Pinpoint the cell where the given text exists, returning its (X, Y) midpoint coordinate. 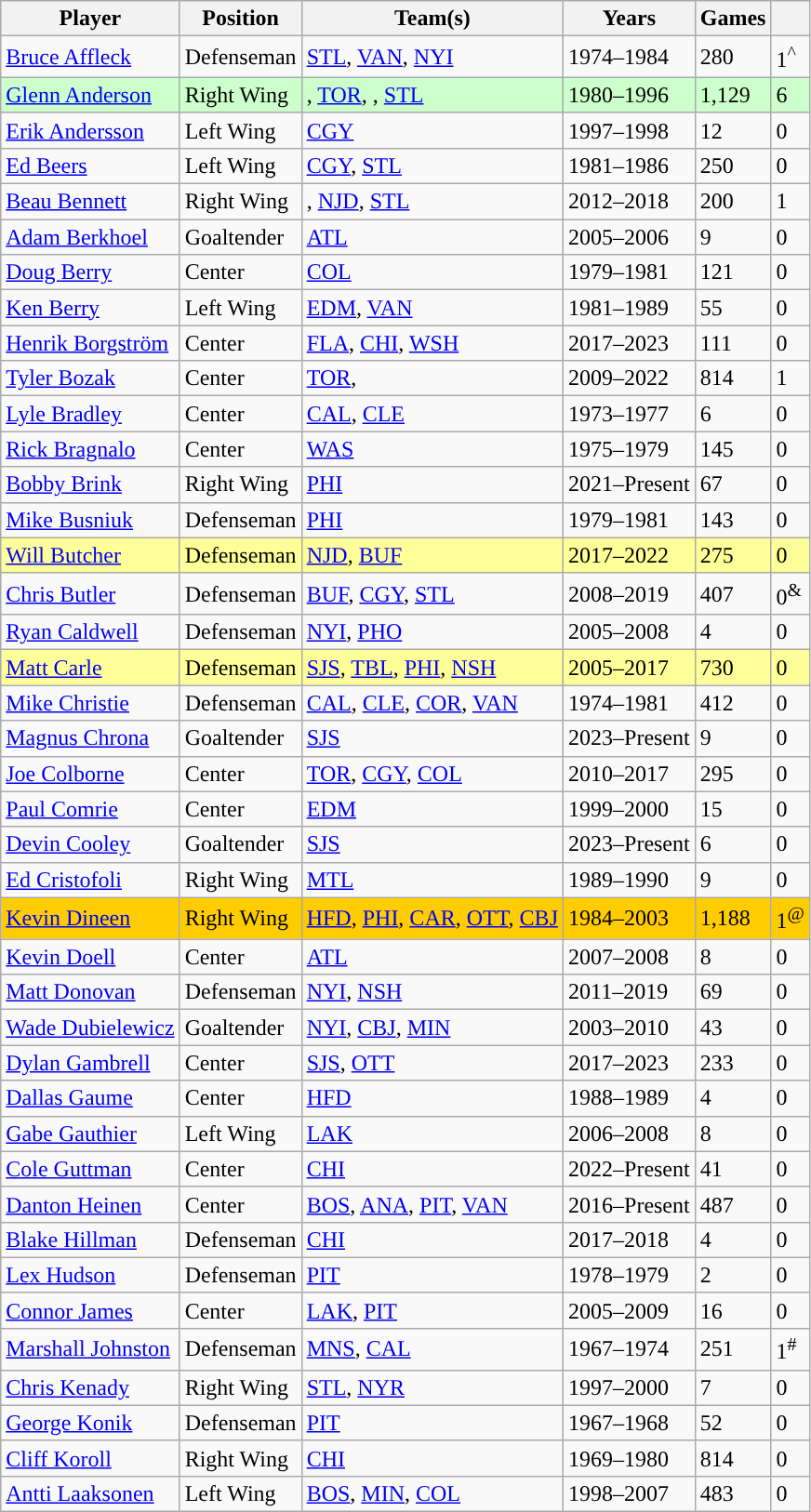
Dylan Gambrell (90, 1063)
145 (733, 449)
2005–2008 (630, 632)
1981–1989 (630, 308)
HFD (432, 1098)
1981–1986 (630, 166)
Cole Guttman (90, 1169)
2010–2017 (630, 774)
Years (630, 19)
2009–2022 (630, 378)
Will Butcher (90, 555)
2012–2018 (630, 202)
SJS, OTT (432, 1063)
BOS, ANA, PIT, VAN (432, 1204)
Paul Comrie (90, 809)
730 (733, 668)
Gabe Gauthier (90, 1134)
BOS, MIN, COL (432, 1493)
MTL (432, 880)
1,188 (733, 919)
111 (733, 343)
Dallas Gaume (90, 1098)
HFD, PHI, CAR, OTT, CBJ (432, 919)
BUF, CGY, STL (432, 593)
Ryan Caldwell (90, 632)
12 (733, 130)
Tyler Bozak (90, 378)
Team(s) (432, 19)
2021–Present (630, 484)
1988–1989 (630, 1098)
1967–1968 (630, 1423)
LAK (432, 1134)
487 (733, 1204)
NJD, BUF (432, 555)
CGY (432, 130)
2017–2022 (630, 555)
Joe Colborne (90, 774)
275 (733, 555)
Lyle Bradley (90, 414)
Bobby Brink (90, 484)
, NJD, STL (432, 202)
Magnus Chrona (90, 738)
Player (90, 19)
Devin Cooley (90, 844)
121 (733, 272)
43 (733, 1028)
2 (733, 1275)
1989–1990 (630, 880)
233 (733, 1063)
Glenn Anderson (90, 95)
1,129 (733, 95)
52 (733, 1423)
TOR, (432, 378)
2005–2009 (630, 1310)
0& (791, 593)
200 (733, 202)
69 (733, 992)
15 (733, 809)
NYI, NSH (432, 992)
Position (240, 19)
Chris Butler (90, 593)
280 (733, 58)
1980–1996 (630, 95)
Ed Beers (90, 166)
16 (733, 1310)
STL, VAN, NYI (432, 58)
COL (432, 272)
Wade Dubielewicz (90, 1028)
1973–1977 (630, 414)
Mike Christie (90, 703)
67 (733, 484)
LAK, PIT (432, 1310)
Kevin Dineen (90, 919)
1967–1974 (630, 1350)
Ken Berry (90, 308)
Erik Andersson (90, 130)
1975–1979 (630, 449)
1974–1984 (630, 58)
412 (733, 703)
143 (733, 520)
1974–1981 (630, 703)
FLA, CHI, WSH (432, 343)
CAL, CLE (432, 414)
407 (733, 593)
1978–1979 (630, 1275)
Marshall Johnston (90, 1350)
TOR, CGY, COL (432, 774)
7 (733, 1387)
WAS (432, 449)
Blake Hillman (90, 1240)
2006–2008 (630, 1134)
1# (791, 1350)
1984–2003 (630, 919)
Cliff Koroll (90, 1458)
2007–2008 (630, 957)
Ed Cristofoli (90, 880)
Danton Heinen (90, 1204)
Adam Berkhoel (90, 237)
1997–2000 (630, 1387)
, TOR, , STL (432, 95)
295 (733, 774)
Mike Busniuk (90, 520)
483 (733, 1493)
1969–1980 (630, 1458)
Kevin Doell (90, 957)
Chris Kenady (90, 1387)
2008–2019 (630, 593)
41 (733, 1169)
2017–2018 (630, 1240)
Bruce Affleck (90, 58)
2011–2019 (630, 992)
EDM (432, 809)
250 (733, 166)
Lex Hudson (90, 1275)
1998–2007 (630, 1493)
Antti Laaksonen (90, 1493)
EDM, VAN (432, 308)
1@ (791, 919)
1997–1998 (630, 130)
SJS, TBL, PHI, NSH (432, 668)
2005–2006 (630, 237)
2016–Present (630, 1204)
251 (733, 1350)
Rick Bragnalo (90, 449)
Matt Carle (90, 668)
Games (733, 19)
2022–Present (630, 1169)
Doug Berry (90, 272)
Beau Bennett (90, 202)
1999–2000 (630, 809)
MNS, CAL (432, 1350)
NYI, CBJ, MIN (432, 1028)
2003–2010 (630, 1028)
1^ (791, 58)
Henrik Borgström (90, 343)
STL, NYR (432, 1387)
CAL, CLE, COR, VAN (432, 703)
Matt Donovan (90, 992)
Connor James (90, 1310)
2005–2017 (630, 668)
CGY, STL (432, 166)
55 (733, 308)
George Konik (90, 1423)
NYI, PHO (432, 632)
